Pinpoint the cell where the given text exists, returning its (X, Y) midpoint coordinate. 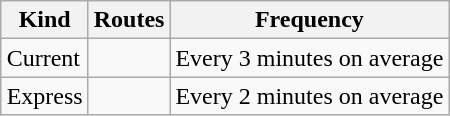
Every 2 minutes on average (310, 96)
Frequency (310, 20)
Kind (44, 20)
Routes (129, 20)
Every 3 minutes on average (310, 58)
Current (44, 58)
Express (44, 96)
